Return the (X, Y) coordinate for the center point of the cell that contains the specified text.  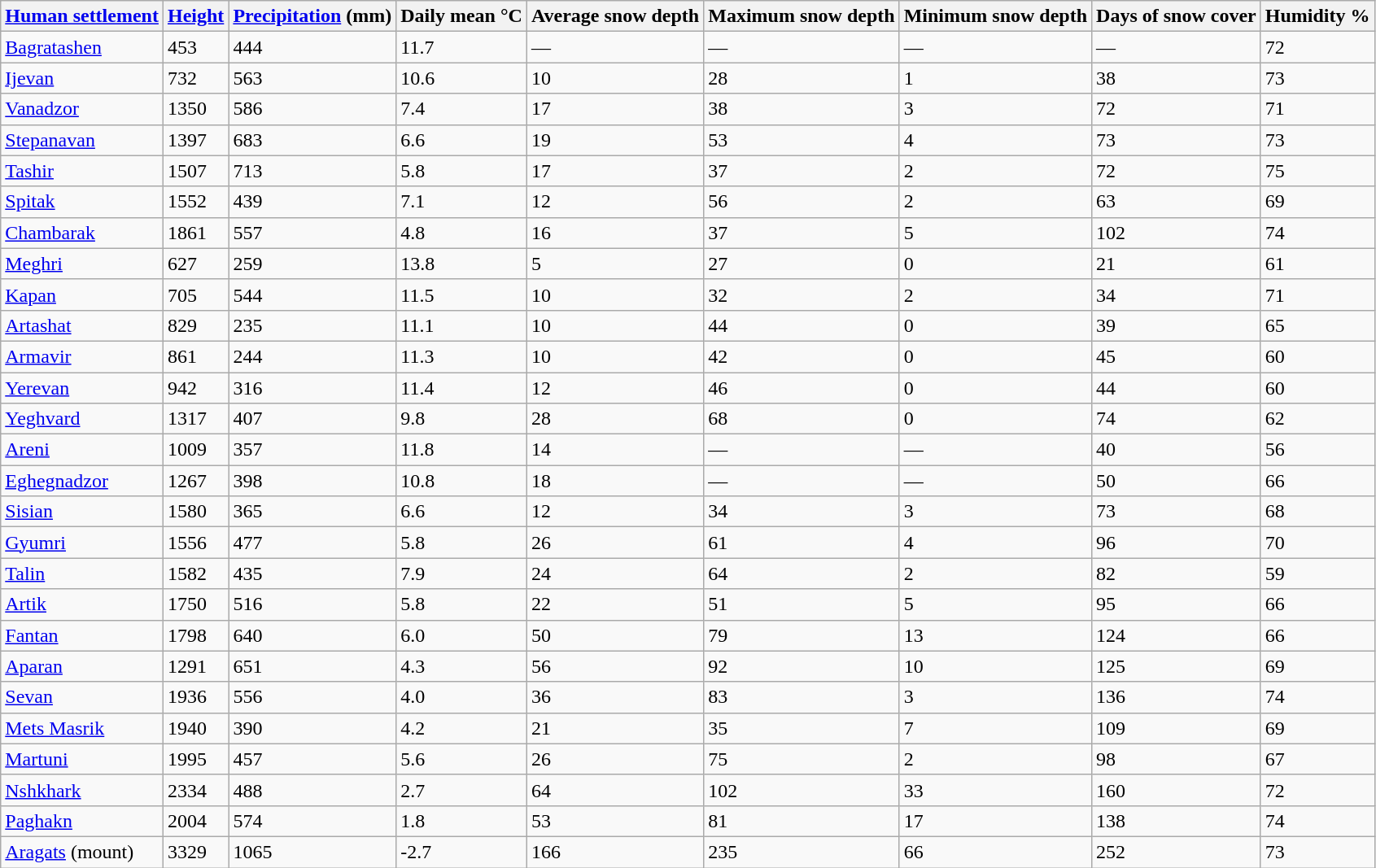
40 (1177, 450)
Eghegnadzor (82, 481)
166 (615, 852)
4.0 (462, 697)
62 (1317, 419)
67 (1317, 759)
70 (1317, 543)
Stepanavan (82, 140)
33 (995, 790)
136 (1177, 697)
1 (995, 78)
18 (615, 481)
544 (312, 294)
1.8 (462, 821)
Areni (82, 450)
516 (312, 604)
1267 (195, 481)
6.0 (462, 635)
Yeghvard (82, 419)
11.8 (462, 450)
79 (802, 635)
160 (1177, 790)
444 (312, 47)
81 (802, 821)
1798 (195, 635)
10.6 (462, 78)
22 (615, 604)
7.1 (462, 202)
1750 (195, 604)
713 (312, 171)
Sisian (82, 512)
1861 (195, 233)
683 (312, 140)
861 (195, 356)
9.8 (462, 419)
82 (1177, 574)
Martuni (82, 759)
Talin (82, 574)
2334 (195, 790)
Average snow depth (615, 16)
627 (195, 264)
11.5 (462, 294)
7.4 (462, 109)
138 (1177, 821)
357 (312, 450)
19 (615, 140)
36 (615, 697)
574 (312, 821)
Aparan (82, 666)
1291 (195, 666)
Paghakn (82, 821)
252 (1177, 852)
586 (312, 109)
1580 (195, 512)
439 (312, 202)
2.7 (462, 790)
Height (195, 16)
Vanadzor (82, 109)
477 (312, 543)
1995 (195, 759)
Daily mean °C (462, 16)
98 (1177, 759)
457 (312, 759)
35 (802, 728)
Fantan (82, 635)
1940 (195, 728)
7.9 (462, 574)
Yerevan (82, 388)
640 (312, 635)
1397 (195, 140)
Human settlement (82, 16)
1936 (195, 697)
32 (802, 294)
Maximum snow depth (802, 16)
1009 (195, 450)
63 (1177, 202)
Aragats (mount) (82, 852)
Armavir (82, 356)
11.7 (462, 47)
732 (195, 78)
14 (615, 450)
705 (195, 294)
Gyumri (82, 543)
Meghri (82, 264)
435 (312, 574)
Artashat (82, 325)
10.8 (462, 481)
259 (312, 264)
1552 (195, 202)
Bagratashen (82, 47)
556 (312, 697)
390 (312, 728)
Sevan (82, 697)
Spitak (82, 202)
3329 (195, 852)
Humidity % (1317, 16)
407 (312, 419)
Nshkhark (82, 790)
1065 (312, 852)
1582 (195, 574)
Minimum snow depth (995, 16)
11.1 (462, 325)
27 (802, 264)
4.3 (462, 666)
11.4 (462, 388)
59 (1317, 574)
1507 (195, 171)
Precipitation (mm) (312, 16)
45 (1177, 356)
13.8 (462, 264)
365 (312, 512)
563 (312, 78)
11.3 (462, 356)
96 (1177, 543)
39 (1177, 325)
Artik (82, 604)
488 (312, 790)
Mets Masrik (82, 728)
Days of snow cover (1177, 16)
24 (615, 574)
4.2 (462, 728)
7 (995, 728)
109 (1177, 728)
95 (1177, 604)
453 (195, 47)
83 (802, 697)
1350 (195, 109)
Tashir (82, 171)
65 (1317, 325)
13 (995, 635)
-2.7 (462, 852)
1556 (195, 543)
651 (312, 666)
942 (195, 388)
Ijevan (82, 78)
16 (615, 233)
557 (312, 233)
Kapan (82, 294)
5.6 (462, 759)
398 (312, 481)
244 (312, 356)
4.8 (462, 233)
42 (802, 356)
124 (1177, 635)
51 (802, 604)
92 (802, 666)
829 (195, 325)
125 (1177, 666)
46 (802, 388)
316 (312, 388)
Chambarak (82, 233)
2004 (195, 821)
1317 (195, 419)
